Pinpoint the cell where the given text exists, returning its [x, y] midpoint coordinate. 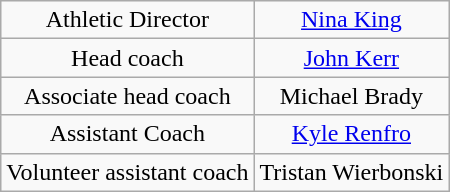
Michael Brady [352, 96]
Assistant Coach [128, 134]
Kyle Renfro [352, 134]
John Kerr [352, 58]
Head coach [128, 58]
Associate head coach [128, 96]
Tristan Wierbonski [352, 172]
Athletic Director [128, 20]
Nina King [352, 20]
Volunteer assistant coach [128, 172]
